Find where the given text appears and provide that cell's center as [x, y] coordinate. 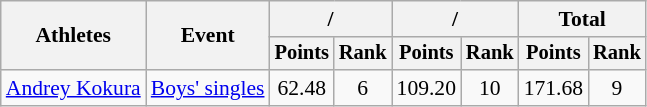
171.68 [554, 88]
62.48 [302, 88]
Event [208, 36]
Total [582, 19]
9 [617, 88]
Andrey Kokura [74, 88]
Athletes [74, 36]
Boys' singles [208, 88]
6 [363, 88]
109.20 [426, 88]
10 [490, 88]
